Find where the given text appears and provide that cell's center as (x, y) coordinate. 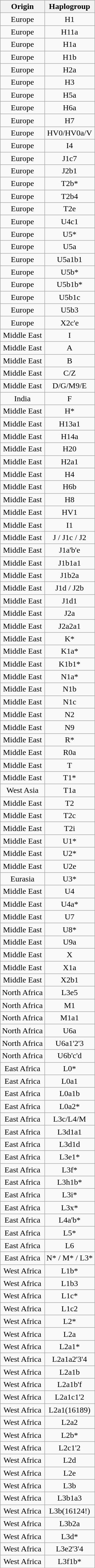
N* / M* / L3* (70, 1258)
L1c* (70, 1296)
U5a (70, 247)
H1a (70, 45)
T1a (70, 790)
West Asia (23, 790)
U5* (70, 234)
A (70, 348)
L2a1a2'3'4 (70, 1359)
L1b* (70, 1271)
T2b4 (70, 196)
U5b* (70, 272)
H5a (70, 95)
J1b1a1 (70, 563)
L3b2a (70, 1523)
H3 (70, 82)
I (70, 335)
L3e2'3'4 (70, 1549)
L3b1a3 (70, 1498)
L2a (70, 1334)
K1b1* (70, 664)
Haplogroup (70, 7)
U4c1 (70, 222)
N1a* (70, 677)
H14a (70, 436)
L2a1c1'2 (70, 1397)
L0* (70, 1068)
T2 (70, 803)
L3e1* (70, 1157)
X2c'e (70, 323)
I1 (70, 525)
H20 (70, 449)
T2c (70, 816)
C/Z (70, 373)
T2i (70, 828)
J2b1 (70, 171)
H11a (70, 32)
X2b1 (70, 980)
L3c/L4/M (70, 1119)
L2* (70, 1321)
L3b(16124!) (70, 1511)
L3d1a1 (70, 1132)
J2a (70, 613)
L0a1b (70, 1094)
M1a1 (70, 1018)
R0a (70, 752)
H* (70, 411)
L3x* (70, 1208)
L3h1b* (70, 1182)
L1b3 (70, 1283)
H7 (70, 120)
H2a (70, 70)
U4a* (70, 904)
U5b1c (70, 297)
U2* (70, 854)
U6a1'2'3 (70, 1043)
L0a2* (70, 1106)
L2e (70, 1473)
U3* (70, 879)
M1 (70, 1005)
L2a1* (70, 1346)
L2b* (70, 1435)
I4 (70, 145)
U7 (70, 917)
L3d* (70, 1536)
L3i* (70, 1195)
L2a2 (70, 1423)
R* (70, 740)
H1b (70, 57)
J1d / J2b (70, 588)
L3b (70, 1486)
J / J1c / J2 (70, 537)
HV1 (70, 512)
J1a'b'e (70, 550)
H8 (70, 500)
L2a1(16189) (70, 1410)
H2a1 (70, 462)
U4 (70, 891)
H4 (70, 474)
J1c7 (70, 158)
U5b3 (70, 310)
U8* (70, 929)
L0a1 (70, 1081)
N1b (70, 689)
U9a (70, 942)
N2 (70, 714)
L1c2 (70, 1309)
L2d (70, 1460)
L2a1b (70, 1372)
U2e (70, 866)
U5a1b1 (70, 259)
U6b'c'd (70, 1056)
L5* (70, 1233)
F (70, 399)
X1a (70, 968)
J2a2a1 (70, 626)
L2a1b'f (70, 1385)
L3d1d (70, 1144)
L3f* (70, 1169)
India (23, 399)
L4a'b* (70, 1220)
T2b* (70, 184)
U1* (70, 841)
L3e5 (70, 993)
L6 (70, 1245)
T (70, 765)
Origin (23, 7)
J1d1 (70, 601)
U6a (70, 1031)
K1a* (70, 651)
H6b (70, 487)
D/G/M9/E (70, 386)
H13a1 (70, 424)
HV0/HV0a/V (70, 133)
U5b1b* (70, 285)
T2e (70, 209)
L2c1'2 (70, 1448)
J1b2a (70, 576)
H1 (70, 19)
B (70, 360)
L3f1b* (70, 1561)
Eurasia (23, 879)
K* (70, 639)
H6a (70, 108)
N9 (70, 727)
N1c (70, 702)
X (70, 955)
T1* (70, 778)
